Scan for the cell matching the given text and deliver its (X, Y) coordinate at center. 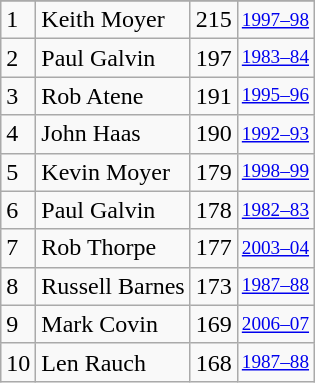
215 (214, 20)
Mark Covin (113, 324)
1 (18, 20)
1995–96 (275, 96)
10 (18, 362)
Kevin Moyer (113, 172)
1998–99 (275, 172)
1983–84 (275, 58)
5 (18, 172)
177 (214, 248)
168 (214, 362)
191 (214, 96)
Russell Barnes (113, 286)
179 (214, 172)
6 (18, 210)
169 (214, 324)
197 (214, 58)
9 (18, 324)
3 (18, 96)
Rob Atene (113, 96)
2003–04 (275, 248)
2 (18, 58)
4 (18, 134)
2006–07 (275, 324)
1997–98 (275, 20)
1992–93 (275, 134)
John Haas (113, 134)
8 (18, 286)
173 (214, 286)
178 (214, 210)
7 (18, 248)
Rob Thorpe (113, 248)
Len Rauch (113, 362)
190 (214, 134)
1982–83 (275, 210)
Keith Moyer (113, 20)
